Identify which cell holds the provided text, then report its [X, Y] central coordinate. 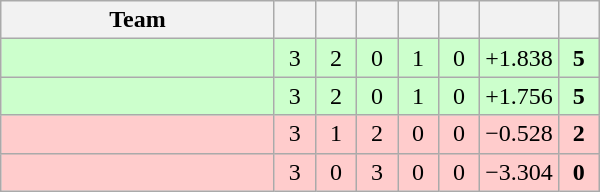
+1.756 [520, 96]
−3.304 [520, 172]
+1.838 [520, 58]
Team [138, 20]
−0.528 [520, 134]
